Locate the cell with the specified text and output its (x, y) center coordinate. 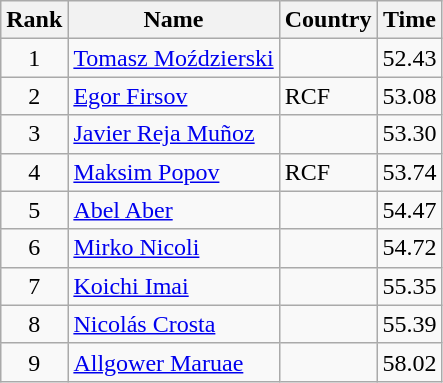
1 (34, 58)
Javier Reja Muñoz (174, 134)
Nicolás Crosta (174, 324)
Name (174, 20)
Maksim Popov (174, 172)
Rank (34, 20)
Egor Firsov (174, 96)
7 (34, 286)
Mirko Nicoli (174, 248)
53.08 (410, 96)
4 (34, 172)
5 (34, 210)
Koichi Imai (174, 286)
58.02 (410, 362)
Country (328, 20)
55.39 (410, 324)
53.74 (410, 172)
6 (34, 248)
Allgower Maruae (174, 362)
3 (34, 134)
52.43 (410, 58)
53.30 (410, 134)
55.35 (410, 286)
54.47 (410, 210)
2 (34, 96)
Time (410, 20)
54.72 (410, 248)
8 (34, 324)
Abel Aber (174, 210)
9 (34, 362)
Tomasz Moździerski (174, 58)
